Output the (x, y) coordinate of the center of the cell containing the given text.  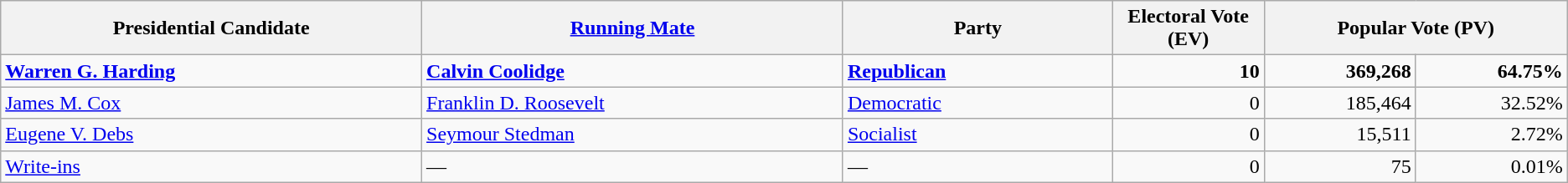
James M. Cox (211, 103)
32.52% (1491, 103)
Popular Vote (PV) (1416, 28)
Republican (977, 71)
0.01% (1491, 166)
2.72% (1491, 135)
Franklin D. Roosevelt (633, 103)
64.75% (1491, 71)
Presidential Candidate (211, 28)
Calvin Coolidge (633, 71)
Write-ins (211, 166)
10 (1188, 71)
369,268 (1340, 71)
185,464 (1340, 103)
Democratic (977, 103)
Eugene V. Debs (211, 135)
75 (1340, 166)
Seymour Stedman (633, 135)
Warren G. Harding (211, 71)
Running Mate (633, 28)
Socialist (977, 135)
15,511 (1340, 135)
Party (977, 28)
Electoral Vote (EV) (1188, 28)
